Detect which cell encompasses the target text, then output its [X, Y] center coordinate. 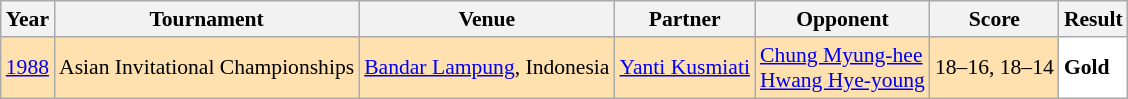
Partner [684, 19]
Score [994, 19]
Chung Myung-hee Hwang Hye-young [842, 68]
Venue [486, 19]
Yanti Kusmiati [684, 68]
18–16, 18–14 [994, 68]
Gold [1094, 68]
Asian Invitational Championships [206, 68]
Result [1094, 19]
Tournament [206, 19]
Year [28, 19]
1988 [28, 68]
Opponent [842, 19]
Bandar Lampung, Indonesia [486, 68]
